Determine the (X, Y) coordinate at the center of the cell enclosing the given text.  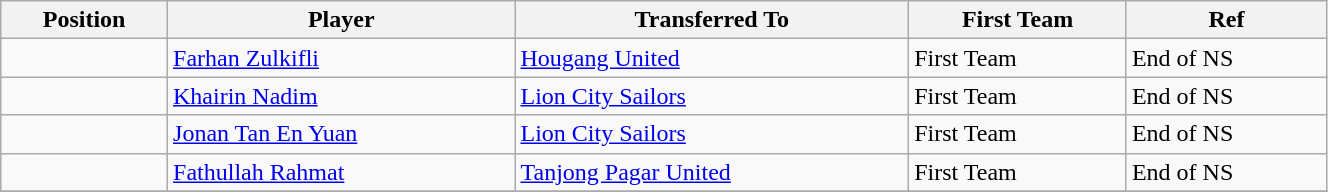
Player (342, 20)
Tanjong Pagar United (712, 172)
Hougang United (712, 58)
Ref (1226, 20)
Jonan Tan En Yuan (342, 134)
Position (84, 20)
Farhan Zulkifli (342, 58)
Fathullah Rahmat (342, 172)
Khairin Nadim (342, 96)
Transferred To (712, 20)
